Capture the cell that displays the provided text and extract its (x, y) central coordinate. 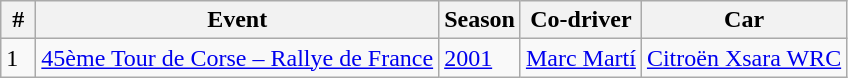
Car (744, 20)
# (18, 20)
45ème Tour de Corse – Rallye de France (238, 58)
Citroën Xsara WRC (744, 58)
Marc Martí (580, 58)
Season (480, 20)
1 (18, 58)
Event (238, 20)
Co-driver (580, 20)
2001 (480, 58)
